Output the [x, y] coordinate of the center of the cell containing the given text.  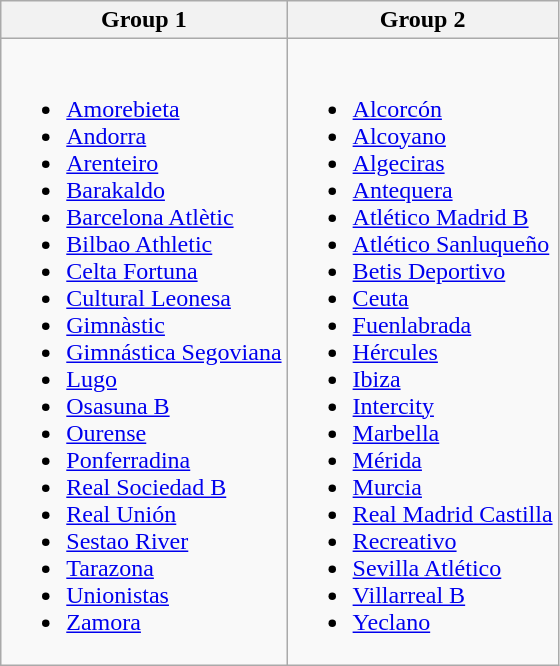
Group 1 [144, 20]
Group 2 [422, 20]
